Search for the cell housing the specified text and yield its [X, Y] center coordinate. 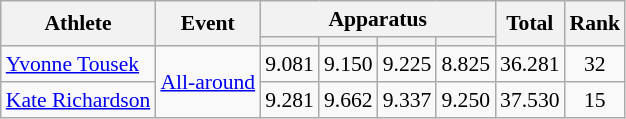
Rank [596, 24]
9.225 [408, 64]
9.150 [348, 64]
9.081 [290, 64]
36.281 [530, 64]
Athlete [78, 24]
9.662 [348, 100]
8.825 [466, 64]
Event [208, 24]
Total [530, 24]
32 [596, 64]
Yvonne Tousek [78, 64]
Apparatus [378, 19]
9.250 [466, 100]
All-around [208, 82]
9.337 [408, 100]
Kate Richardson [78, 100]
9.281 [290, 100]
37.530 [530, 100]
15 [596, 100]
